Find where the given text appears and provide that cell's center as [X, Y] coordinate. 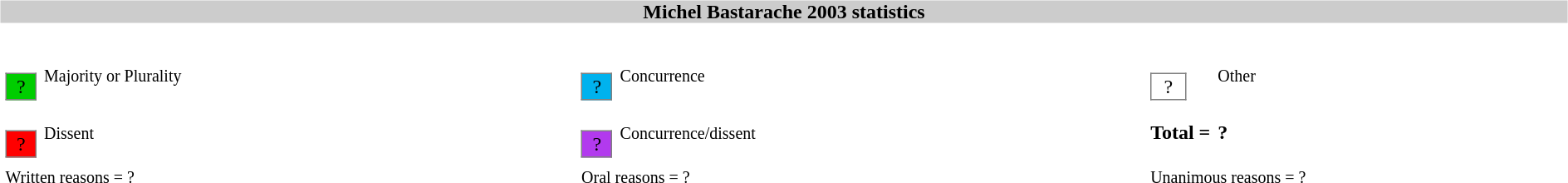
Total = [1180, 132]
Other [1390, 76]
Dissent [309, 132]
Majority or Plurality [309, 76]
Michel Bastarache 2003 statistics [784, 12]
Concurrence/dissent [882, 132]
Concurrence [882, 76]
